Scan for the cell matching the given text and deliver its [x, y] coordinate at center. 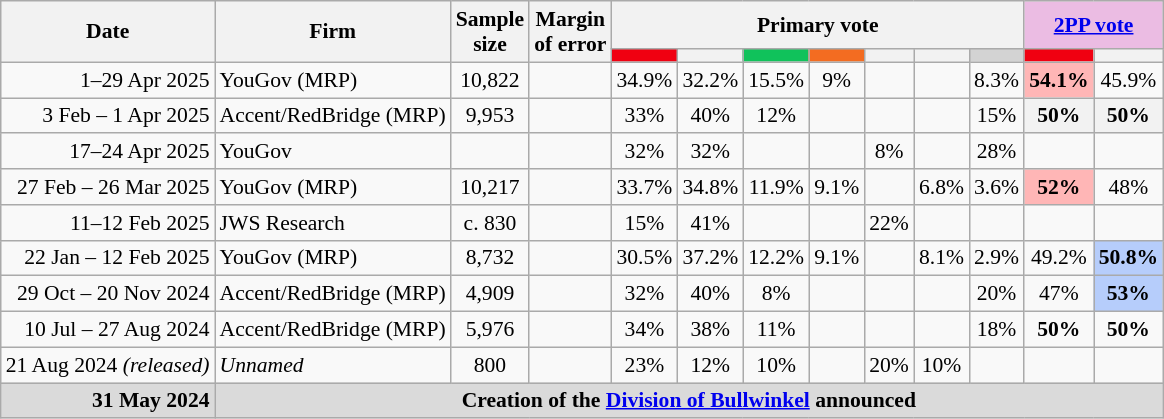
2.9% [996, 258]
9,953 [490, 116]
YouGov [333, 152]
21 Aug 2024 (released) [108, 365]
28% [996, 152]
Creation of the Division of Bullwinkel announced [690, 401]
23% [644, 365]
53% [1128, 294]
11–12 Feb 2025 [108, 223]
41% [710, 223]
17–24 Apr 2025 [108, 152]
38% [710, 330]
10 Jul – 27 Aug 2024 [108, 330]
27 Feb – 26 Mar 2025 [108, 187]
30.5% [644, 258]
8,732 [490, 258]
5,976 [490, 330]
1–29 Apr 2025 [108, 80]
3 Feb – 1 Apr 2025 [108, 116]
Samplesize [490, 32]
18% [996, 330]
49.2% [1058, 258]
2PP vote [1094, 25]
Date [108, 32]
22% [889, 223]
22 Jan – 12 Feb 2025 [108, 258]
54.1% [1058, 80]
Firm [333, 32]
10,217 [490, 187]
9% [836, 80]
33.7% [644, 187]
29 Oct – 20 Nov 2024 [108, 294]
Marginof error [570, 32]
Unnamed [333, 365]
11.9% [776, 187]
JWS Research [333, 223]
45.9% [1128, 80]
47% [1058, 294]
c. 830 [490, 223]
37.2% [710, 258]
33% [644, 116]
3.6% [996, 187]
34.9% [644, 80]
15.5% [776, 80]
52% [1058, 187]
8.3% [996, 80]
34% [644, 330]
48% [1128, 187]
800 [490, 365]
34.8% [710, 187]
6.8% [942, 187]
Primary vote [818, 25]
12.2% [776, 258]
32.2% [710, 80]
31 May 2024 [108, 401]
10,822 [490, 80]
50.8% [1128, 258]
8.1% [942, 258]
4,909 [490, 294]
11% [776, 330]
